Search for the cell housing the specified text and yield its (X, Y) center coordinate. 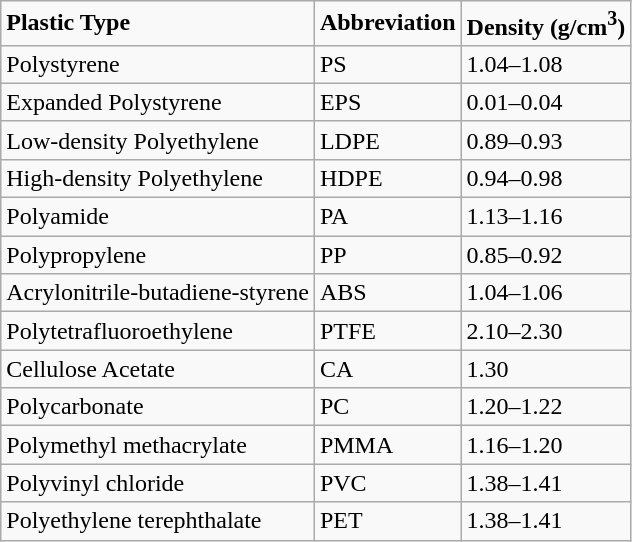
PP (388, 255)
Expanded Polystyrene (158, 102)
Polystyrene (158, 64)
0.94–0.98 (546, 178)
1.30 (546, 369)
1.04–1.08 (546, 64)
1.20–1.22 (546, 407)
Polyvinyl chloride (158, 483)
Density (g/cm3) (546, 24)
HDPE (388, 178)
Cellulose Acetate (158, 369)
PC (388, 407)
LDPE (388, 140)
0.89–0.93 (546, 140)
Plastic Type (158, 24)
PTFE (388, 331)
Acrylonitrile-butadiene-styrene (158, 293)
Polypropylene (158, 255)
EPS (388, 102)
PMMA (388, 445)
1.04–1.06 (546, 293)
Abbreviation (388, 24)
Low-density Polyethylene (158, 140)
0.85–0.92 (546, 255)
2.10–2.30 (546, 331)
Polyamide (158, 217)
Polytetrafluoroethylene (158, 331)
0.01–0.04 (546, 102)
CA (388, 369)
Polycarbonate (158, 407)
1.13–1.16 (546, 217)
High-density Polyethylene (158, 178)
PA (388, 217)
Polyethylene terephthalate (158, 521)
Polymethyl methacrylate (158, 445)
1.16–1.20 (546, 445)
PET (388, 521)
ABS (388, 293)
PVC (388, 483)
PS (388, 64)
